Determine the [X, Y] coordinate at the center of the cell enclosing the given text.  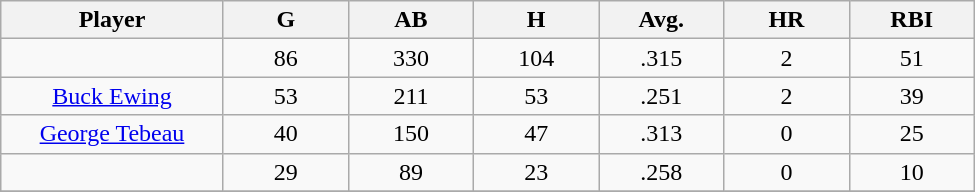
104 [536, 58]
25 [912, 134]
Avg. [662, 20]
330 [410, 58]
Buck Ewing [112, 96]
.258 [662, 172]
RBI [912, 20]
HR [786, 20]
10 [912, 172]
150 [410, 134]
.251 [662, 96]
89 [410, 172]
47 [536, 134]
86 [286, 58]
.315 [662, 58]
40 [286, 134]
George Tebeau [112, 134]
23 [536, 172]
.313 [662, 134]
H [536, 20]
Player [112, 20]
39 [912, 96]
51 [912, 58]
211 [410, 96]
29 [286, 172]
AB [410, 20]
G [286, 20]
